Return (x, y) of the center of cell containing provided text 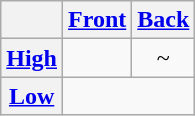
~ (164, 58)
Back (164, 20)
Low (32, 96)
High (32, 58)
Front (98, 20)
